Output the [x, y] coordinate of the center of the cell containing the given text.  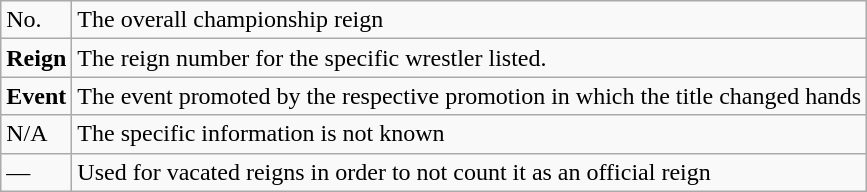
Reign [36, 58]
The overall championship reign [470, 20]
N/A [36, 134]
Event [36, 96]
Used for vacated reigns in order to not count it as an official reign [470, 172]
The reign number for the specific wrestler listed. [470, 58]
The event promoted by the respective promotion in which the title changed hands [470, 96]
No. [36, 20]
— [36, 172]
The specific information is not known [470, 134]
